Locate the cell with the specified text and output its (X, Y) center coordinate. 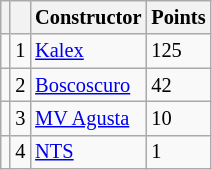
10 (178, 118)
NTS (88, 152)
Kalex (88, 51)
42 (178, 85)
4 (20, 152)
125 (178, 51)
Constructor (88, 17)
MV Agusta (88, 118)
3 (20, 118)
2 (20, 85)
Points (178, 17)
Boscoscuro (88, 85)
